Return the [x, y] coordinate for the center point of the cell that contains the specified text.  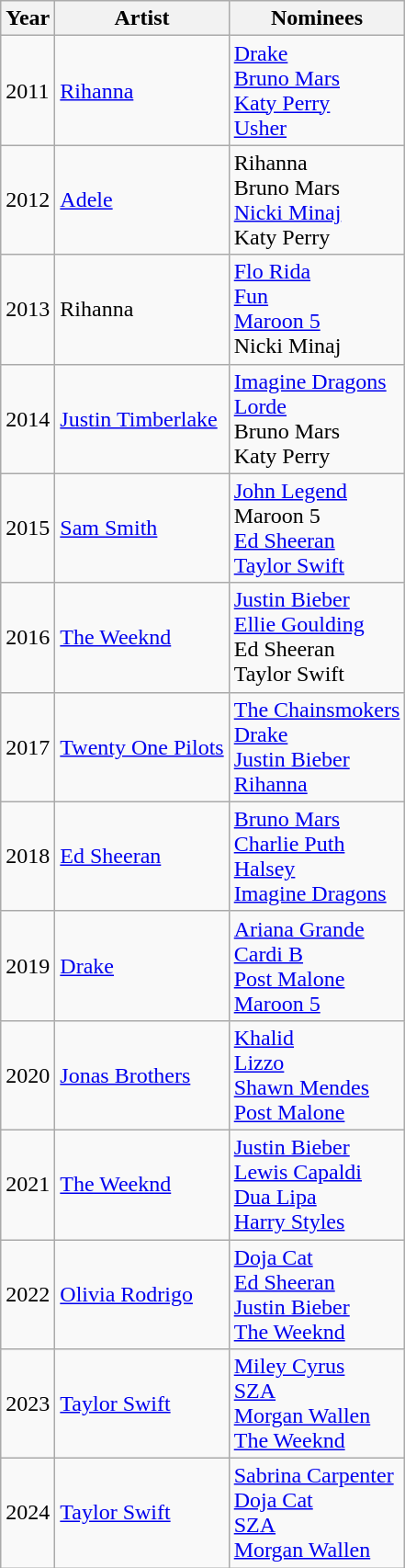
2022 [28, 1294]
2021 [28, 1184]
DrakeBruno MarsKaty PerryUsher [317, 90]
RihannaBruno MarsNicki MinajKaty Perry [317, 200]
Justin BieberLewis CapaldiDua LipaHarry Styles [317, 1184]
KhalidLizzoShawn MendesPost Malone [317, 1075]
Bruno MarsCharlie PuthHalseyImagine Dragons [317, 857]
Sam Smith [141, 528]
Doja CatEd SheeranJustin BieberThe Weeknd [317, 1294]
2011 [28, 90]
2014 [28, 419]
John LegendMaroon 5Ed SheeranTaylor Swift [317, 528]
The ChainsmokersDrakeJustin BieberRihanna [317, 746]
Justin BieberEllie GouldingEd SheeranTaylor Swift [317, 638]
2013 [28, 309]
Ariana GrandeCardi BPost MaloneMaroon 5 [317, 965]
Drake [141, 965]
2015 [28, 528]
2024 [28, 1513]
Sabrina CarpenterDoja CatSZAMorgan Wallen [317, 1513]
Imagine DragonsLordeBruno MarsKaty Perry [317, 419]
2018 [28, 857]
2023 [28, 1404]
2020 [28, 1075]
Flo RidaFunMaroon 5Nicki Minaj [317, 309]
Artist [141, 18]
Olivia Rodrigo [141, 1294]
Nominees [317, 18]
Justin Timberlake [141, 419]
Ed Sheeran [141, 857]
Miley CyrusSZAMorgan WallenThe Weeknd [317, 1404]
2019 [28, 965]
Twenty One Pilots [141, 746]
Year [28, 18]
Adele [141, 200]
2012 [28, 200]
Jonas Brothers [141, 1075]
2017 [28, 746]
2016 [28, 638]
